Detect which cell encompasses the target text, then output its (x, y) center coordinate. 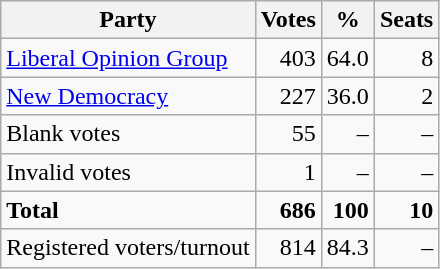
Invalid votes (128, 172)
New Democracy (128, 96)
Liberal Opinion Group (128, 58)
403 (288, 58)
1 (288, 172)
Registered voters/turnout (128, 248)
Party (128, 20)
84.3 (348, 248)
Total (128, 210)
686 (288, 210)
Blank votes (128, 134)
55 (288, 134)
8 (406, 58)
% (348, 20)
2 (406, 96)
10 (406, 210)
64.0 (348, 58)
227 (288, 96)
36.0 (348, 96)
814 (288, 248)
100 (348, 210)
Votes (288, 20)
Seats (406, 20)
